Return (x, y) of the center of cell containing provided text 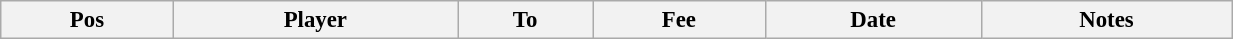
Player (315, 20)
Notes (1106, 20)
Fee (679, 20)
Pos (87, 20)
Date (873, 20)
To (526, 20)
